Scan for the cell matching the given text and deliver its [X, Y] coordinate at center. 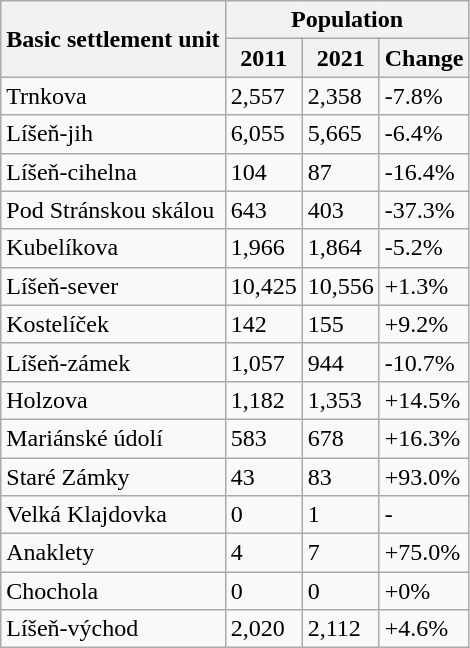
Líšeň-cihelna [113, 172]
10,425 [264, 286]
1,182 [264, 400]
944 [340, 362]
5,665 [340, 134]
155 [340, 324]
2,020 [264, 629]
Líšeň-zámek [113, 362]
643 [264, 210]
Basic settlement unit [113, 39]
1,966 [264, 248]
Líšeň-jih [113, 134]
Pod Stránskou skálou [113, 210]
2011 [264, 58]
4 [264, 553]
678 [340, 438]
Change [424, 58]
-6.4% [424, 134]
+16.3% [424, 438]
142 [264, 324]
2,112 [340, 629]
Líšeň-sever [113, 286]
Mariánské údolí [113, 438]
Kostelíček [113, 324]
2,358 [340, 96]
+4.6% [424, 629]
+93.0% [424, 477]
Population [347, 20]
Velká Klajdovka [113, 515]
Líšeň-východ [113, 629]
10,556 [340, 286]
+75.0% [424, 553]
83 [340, 477]
2021 [340, 58]
1 [340, 515]
-7.8% [424, 96]
-10.7% [424, 362]
104 [264, 172]
1,864 [340, 248]
43 [264, 477]
87 [340, 172]
+1.3% [424, 286]
+14.5% [424, 400]
403 [340, 210]
-37.3% [424, 210]
Chochola [113, 591]
Anaklety [113, 553]
2,557 [264, 96]
+9.2% [424, 324]
7 [340, 553]
Trnkova [113, 96]
-16.4% [424, 172]
6,055 [264, 134]
583 [264, 438]
1,353 [340, 400]
Holzova [113, 400]
-5.2% [424, 248]
+0% [424, 591]
Kubelíkova [113, 248]
Staré Zámky [113, 477]
- [424, 515]
1,057 [264, 362]
